Detect which cell encompasses the target text, then output its [x, y] center coordinate. 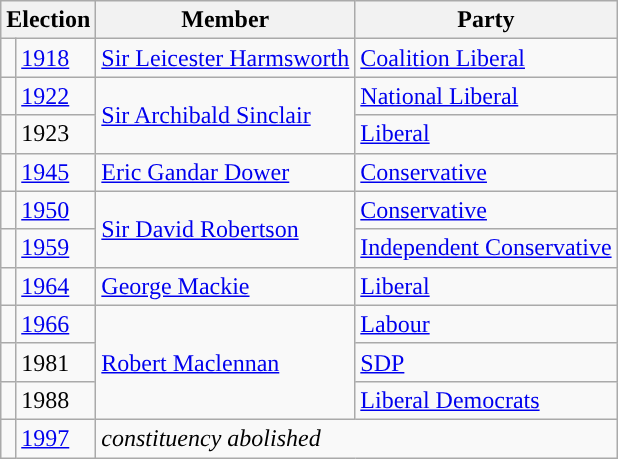
Party [486, 20]
1988 [56, 400]
1923 [56, 134]
George Mackie [226, 286]
1945 [56, 172]
Member [226, 20]
1997 [56, 438]
1922 [56, 96]
Labour [486, 324]
1966 [56, 324]
Liberal Democrats [486, 400]
1981 [56, 362]
1959 [56, 248]
Sir Leicester Harmsworth [226, 58]
Sir David Robertson [226, 229]
constituency abolished [356, 438]
SDP [486, 362]
National Liberal [486, 96]
Robert Maclennan [226, 362]
1918 [56, 58]
1964 [56, 286]
Independent Conservative [486, 248]
1950 [56, 210]
Election [48, 20]
Sir Archibald Sinclair [226, 115]
Coalition Liberal [486, 58]
Eric Gandar Dower [226, 172]
